Pinpoint the cell where the given text exists, returning its [x, y] midpoint coordinate. 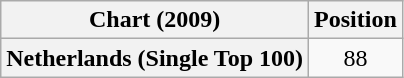
88 [356, 58]
Position [356, 20]
Chart (2009) [155, 20]
Netherlands (Single Top 100) [155, 58]
